Identify which cell holds the provided text, then report its [x, y] central coordinate. 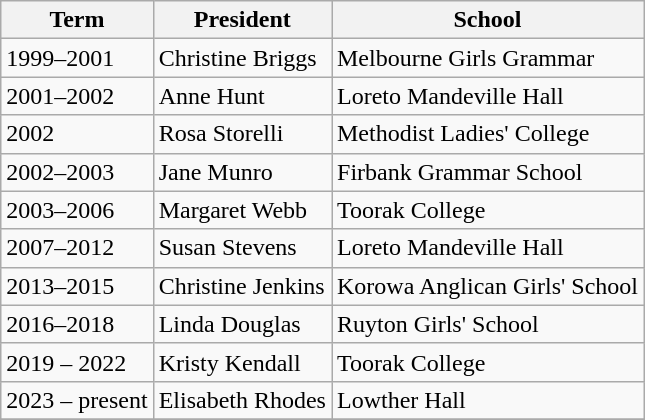
Linda Douglas [242, 324]
2002–2003 [77, 172]
Anne Hunt [242, 96]
Kristy Kendall [242, 362]
2003–2006 [77, 210]
Christine Briggs [242, 58]
2001–2002 [77, 96]
Susan Stevens [242, 248]
1999–2001 [77, 58]
2002 [77, 134]
Margaret Webb [242, 210]
Christine Jenkins [242, 286]
2013–2015 [77, 286]
President [242, 20]
Term [77, 20]
2023 – present [77, 400]
Jane Munro [242, 172]
Ruyton Girls' School [488, 324]
Melbourne Girls Grammar [488, 58]
2019 – 2022 [77, 362]
Korowa Anglican Girls' School [488, 286]
Rosa Storelli [242, 134]
Elisabeth Rhodes [242, 400]
2016–2018 [77, 324]
School [488, 20]
Lowther Hall [488, 400]
2007–2012 [77, 248]
Methodist Ladies' College [488, 134]
Firbank Grammar School [488, 172]
